Find where the given text appears and provide that cell's center as (x, y) coordinate. 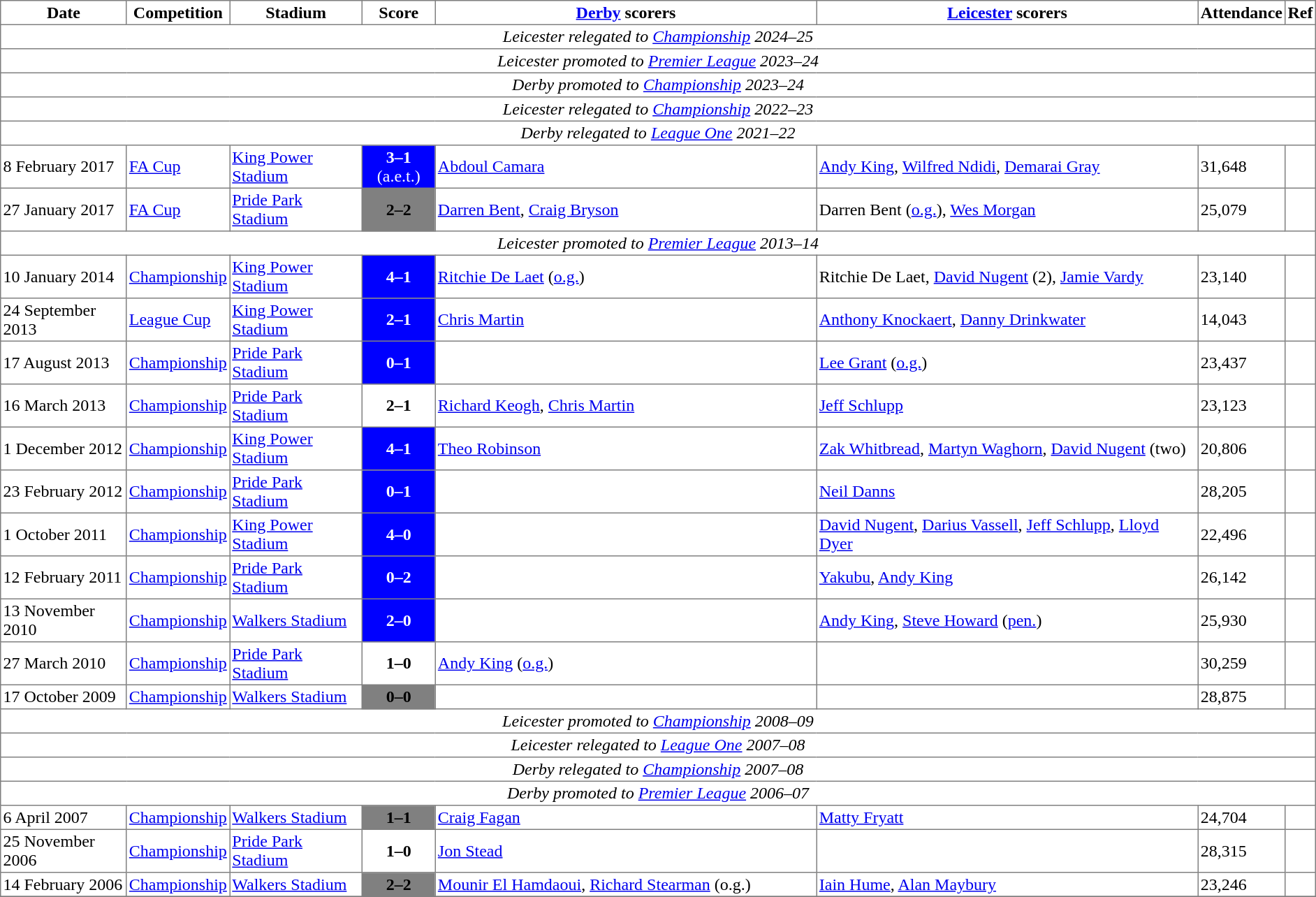
Leicester relegated to Championship 2022–23 (658, 109)
Derby relegated to Championship 2007–08 (658, 769)
Theo Robinson (626, 449)
Derby promoted to Championship 2023–24 (658, 85)
Darren Bent, Craig Bryson (626, 210)
23,123 (1242, 406)
Chris Martin (626, 320)
2–0 (400, 620)
Derby promoted to Premier League 2006–07 (658, 793)
17 October 2009 (64, 697)
8 February 2017 (64, 167)
23,437 (1242, 363)
23,246 (1242, 884)
31,648 (1242, 167)
1–1 (400, 817)
27 March 2010 (64, 664)
Leicester relegated to League One 2007–08 (658, 745)
28,205 (1242, 492)
4–0 (400, 534)
28,315 (1242, 851)
23,140 (1242, 277)
Stadium (296, 13)
Darren Bent (o.g.), Wes Morgan (1007, 210)
23 February 2012 (64, 492)
Zak Whitbread, Martyn Waghorn, David Nugent (two) (1007, 449)
League Cup (178, 320)
Competition (178, 13)
22,496 (1242, 534)
17 August 2013 (64, 363)
27 January 2017 (64, 210)
16 March 2013 (64, 406)
28,875 (1242, 697)
Leicester relegated to Championship 2024–25 (658, 36)
Ritchie De Laet, David Nugent (2), Jamie Vardy (1007, 277)
Ritchie De Laet (o.g.) (626, 277)
0–2 (400, 578)
14,043 (1242, 320)
3–1 (a.e.t.) (400, 167)
Attendance (1242, 13)
6 April 2007 (64, 817)
Date (64, 13)
Andy King, Steve Howard (pen.) (1007, 620)
20,806 (1242, 449)
10 January 2014 (64, 277)
Mounir El Hamdaoui, Richard Stearman (o.g.) (626, 884)
30,259 (1242, 664)
Neil Danns (1007, 492)
Leicester promoted to Championship 2008–09 (658, 721)
Lee Grant (o.g.) (1007, 363)
24 September 2013 (64, 320)
24,704 (1242, 817)
Score (400, 13)
26,142 (1242, 578)
0–0 (400, 697)
Yakubu, Andy King (1007, 578)
Andy King (o.g.) (626, 664)
Jon Stead (626, 851)
Leicester promoted to Premier League 2013–14 (658, 243)
Iain Hume, Alan Maybury (1007, 884)
Ref (1301, 13)
Derby relegated to League One 2021–22 (658, 133)
1 October 2011 (64, 534)
25 November 2006 (64, 851)
Leicester scorers (1007, 13)
12 February 2011 (64, 578)
13 November 2010 (64, 620)
25,079 (1242, 210)
Derby scorers (626, 13)
Matty Fryatt (1007, 817)
Andy King, Wilfred Ndidi, Demarai Gray (1007, 167)
Anthony Knockaert, Danny Drinkwater (1007, 320)
Jeff Schlupp (1007, 406)
25,930 (1242, 620)
14 February 2006 (64, 884)
Abdoul Camara (626, 167)
David Nugent, Darius Vassell, Jeff Schlupp, Lloyd Dyer (1007, 534)
Leicester promoted to Premier League 2023–24 (658, 61)
Richard Keogh, Chris Martin (626, 406)
Craig Fagan (626, 817)
1 December 2012 (64, 449)
